From the cell containing the given text, extract its center point as (x, y) coordinate. 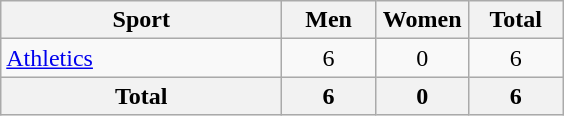
Men (329, 20)
Sport (142, 20)
Women (422, 20)
Athletics (142, 58)
